Detect which cell encompasses the target text, then output its [x, y] center coordinate. 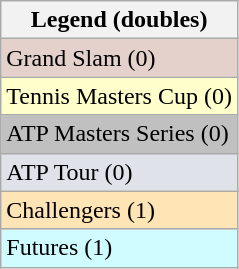
ATP Tour (0) [120, 172]
Legend (doubles) [120, 20]
ATP Masters Series (0) [120, 134]
Futures (1) [120, 248]
Tennis Masters Cup (0) [120, 96]
Challengers (1) [120, 210]
Grand Slam (0) [120, 58]
